For the text-containing cell, return its midpoint in [x, y] coordinate format. 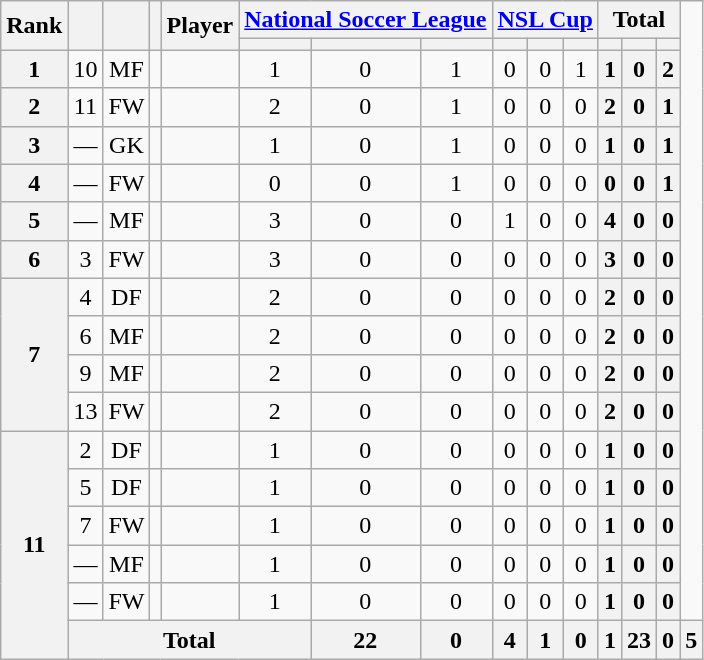
National Soccer League [366, 20]
10 [86, 69]
13 [86, 411]
22 [366, 640]
NSL Cup [545, 20]
Player [200, 26]
GK [126, 145]
9 [86, 373]
23 [640, 640]
Rank [34, 26]
